Locate the cell with the specified text and output its (X, Y) center coordinate. 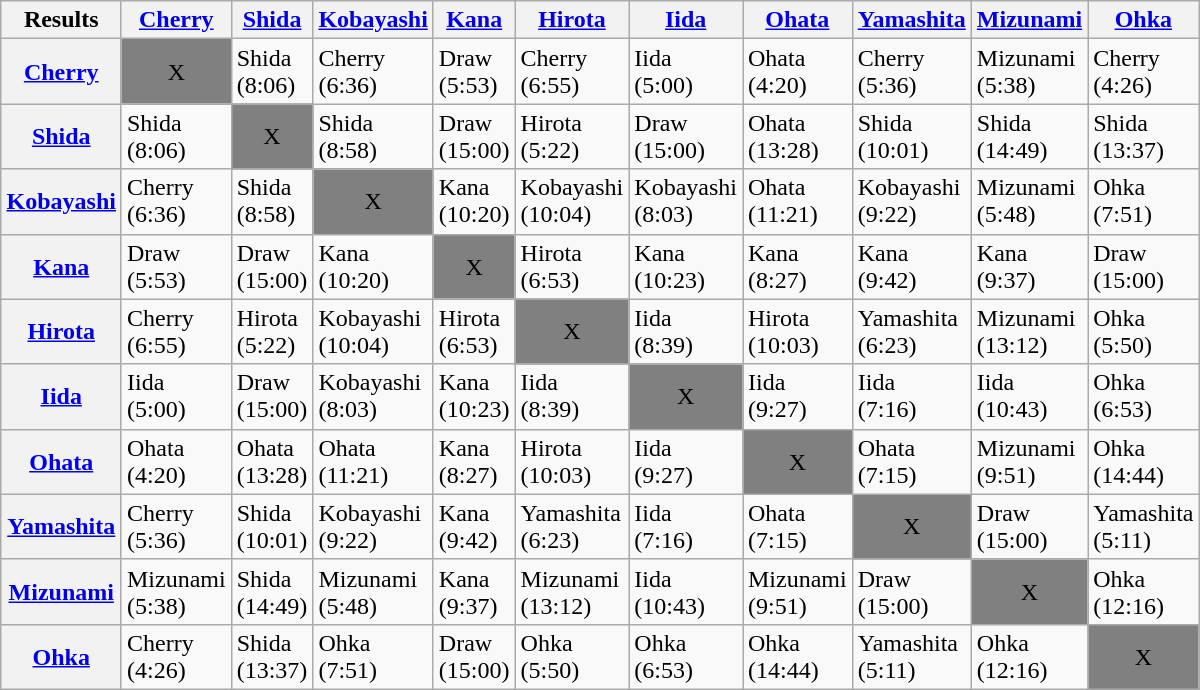
Results (61, 20)
